Find where the given text appears and provide that cell's center as [X, Y] coordinate. 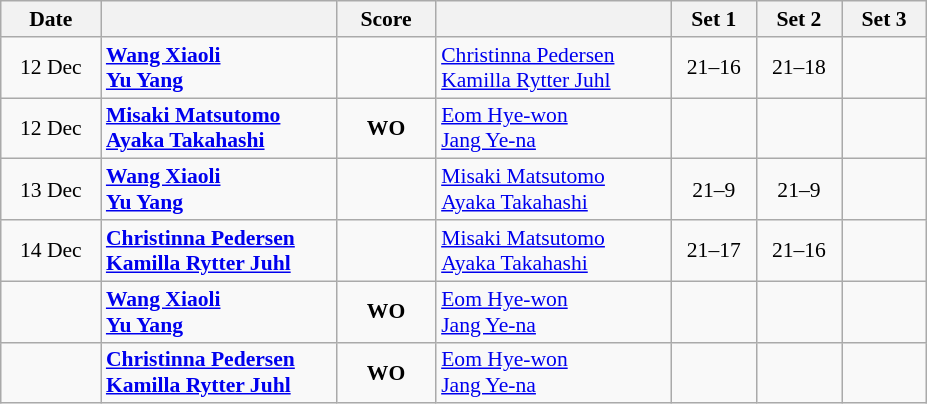
21–17 [714, 250]
Score [386, 19]
13 Dec [51, 190]
14 Dec [51, 250]
Set 1 [714, 19]
Date [51, 19]
21–18 [798, 68]
Set 2 [798, 19]
Set 3 [884, 19]
